Pinpoint the cell where the given text exists, returning its (x, y) midpoint coordinate. 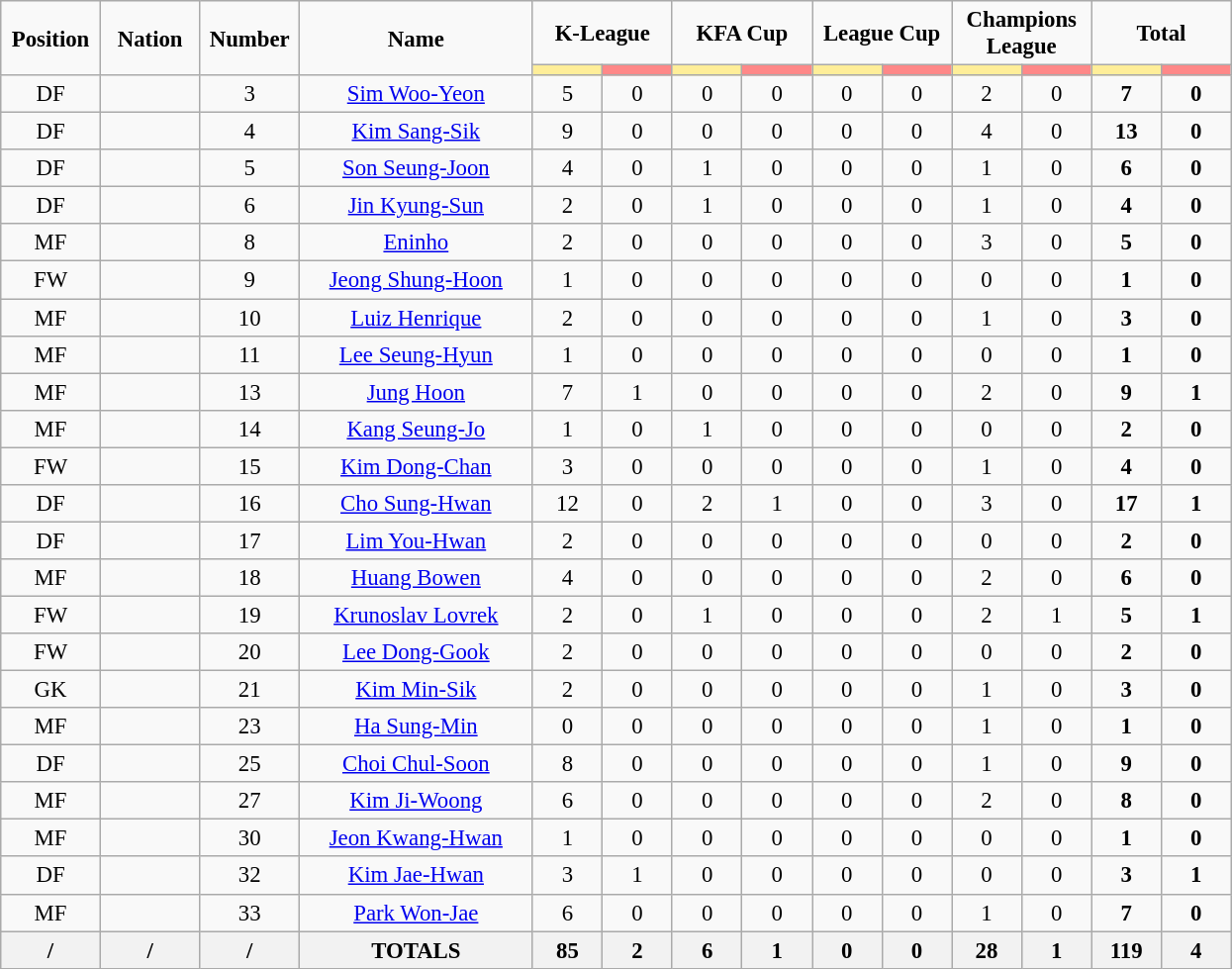
119 (1126, 950)
14 (249, 429)
Cho Sung-Hwan (417, 504)
KFA Cup (742, 34)
Ha Sung-Min (417, 727)
30 (249, 838)
K-League (602, 34)
Kim Jae-Hwan (417, 876)
28 (988, 950)
Son Seung-Joon (417, 168)
Lim You-Hwan (417, 540)
18 (249, 578)
16 (249, 504)
33 (249, 913)
Eninho (417, 242)
Jeong Shung-Hoon (417, 280)
12 (568, 504)
Number (249, 38)
Park Won-Jae (417, 913)
GK (51, 690)
League Cup (881, 34)
Krunoslav Lovrek (417, 615)
Huang Bowen (417, 578)
Jeon Kwang-Hwan (417, 838)
27 (249, 801)
Lee Dong-Gook (417, 652)
10 (249, 318)
Jung Hoon (417, 392)
Lee Seung-Hyun (417, 354)
23 (249, 727)
21 (249, 690)
Choi Chul-Soon (417, 764)
Jin Kyung-Sun (417, 206)
Nation (150, 38)
Name (417, 38)
Kang Seung-Jo (417, 429)
TOTALS (417, 950)
Kim Min-Sik (417, 690)
Kim Ji-Woong (417, 801)
Kim Dong-Chan (417, 466)
Position (51, 38)
Sim Woo-Yeon (417, 94)
Total (1162, 34)
11 (249, 354)
85 (568, 950)
20 (249, 652)
15 (249, 466)
25 (249, 764)
Luiz Henrique (417, 318)
19 (249, 615)
32 (249, 876)
Champions League (1021, 34)
Kim Sang-Sik (417, 132)
